From the cell containing the given text, extract its center point as (x, y) coordinate. 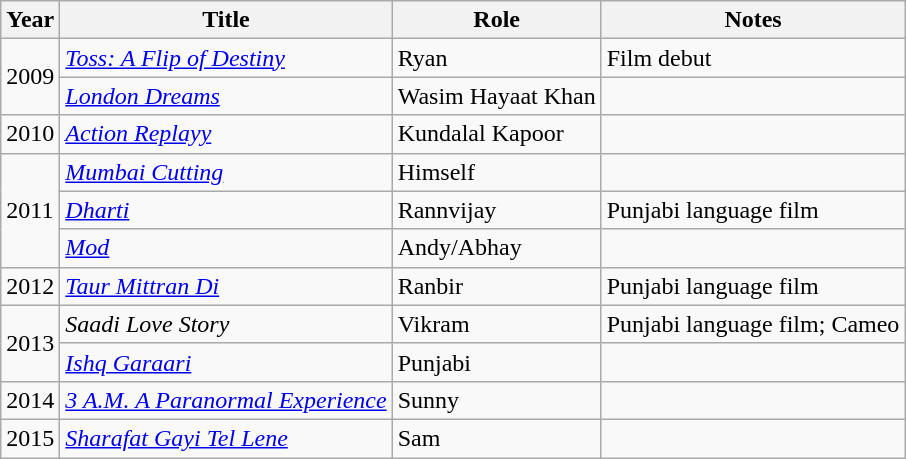
London Dreams (226, 96)
Ryan (496, 58)
2014 (30, 400)
Title (226, 20)
Himself (496, 172)
Saadi Love Story (226, 324)
Dharti (226, 210)
Sunny (496, 400)
Mumbai Cutting (226, 172)
Wasim Hayaat Khan (496, 96)
Kundalal Kapoor (496, 134)
Rannvijay (496, 210)
Sam (496, 438)
2009 (30, 77)
Sharafat Gayi Tel Lene (226, 438)
Ishq Garaari (226, 362)
Punjabi (496, 362)
Year (30, 20)
Film debut (753, 58)
Ranbir (496, 286)
2010 (30, 134)
Punjabi language film; Cameo (753, 324)
2015 (30, 438)
Vikram (496, 324)
2012 (30, 286)
Taur Mittran Di (226, 286)
2013 (30, 343)
2011 (30, 210)
Andy/Abhay (496, 248)
Toss: A Flip of Destiny (226, 58)
Mod (226, 248)
Action Replayy (226, 134)
Role (496, 20)
Notes (753, 20)
3 A.M. A Paranormal Experience (226, 400)
